Find where the given text appears and provide that cell's center as (X, Y) coordinate. 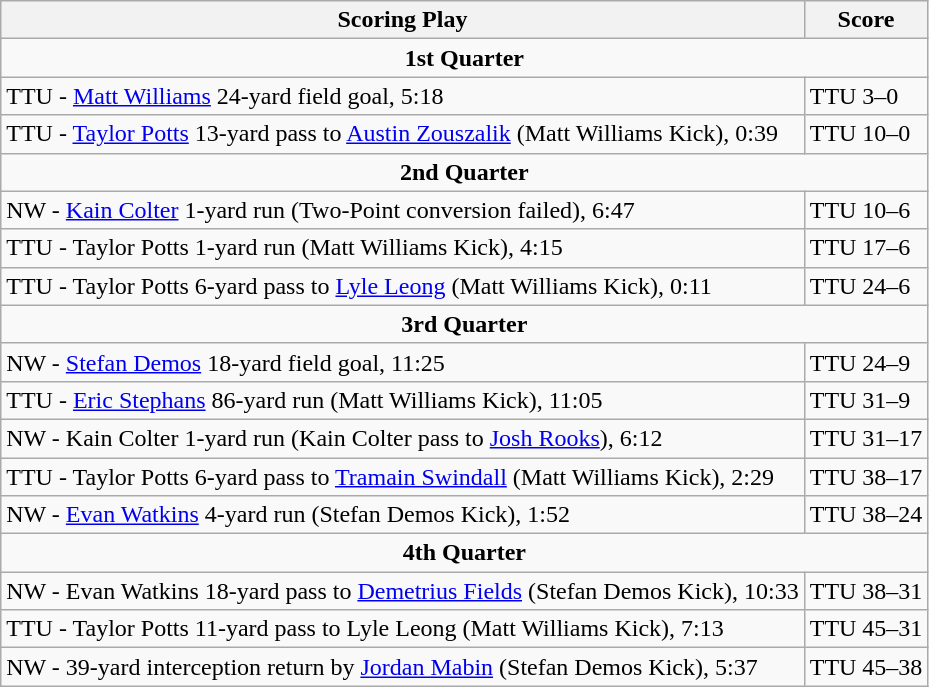
TTU 31–9 (866, 400)
TTU 17–6 (866, 248)
TTU - Taylor Potts 6-yard pass to Tramain Swindall (Matt Williams Kick), 2:29 (402, 477)
TTU 45–31 (866, 629)
4th Quarter (464, 553)
TTU - Taylor Potts 11-yard pass to Lyle Leong (Matt Williams Kick), 7:13 (402, 629)
TTU 38–17 (866, 477)
Score (866, 20)
TTU - Taylor Potts 13-yard pass to Austin Zouszalik (Matt Williams Kick), 0:39 (402, 134)
TTU - Eric Stephans 86-yard run (Matt Williams Kick), 11:05 (402, 400)
NW - Kain Colter 1-yard run (Kain Colter pass to Josh Rooks), 6:12 (402, 438)
TTU - Taylor Potts 6-yard pass to Lyle Leong (Matt Williams Kick), 0:11 (402, 286)
NW - Stefan Demos 18-yard field goal, 11:25 (402, 362)
TTU 31–17 (866, 438)
Scoring Play (402, 20)
TTU 38–31 (866, 591)
TTU 45–38 (866, 667)
NW - Evan Watkins 18-yard pass to Demetrius Fields (Stefan Demos Kick), 10:33 (402, 591)
1st Quarter (464, 58)
TTU - Matt Williams 24-yard field goal, 5:18 (402, 96)
NW - 39-yard interception return by Jordan Mabin (Stefan Demos Kick), 5:37 (402, 667)
TTU 24–6 (866, 286)
NW - Evan Watkins 4-yard run (Stefan Demos Kick), 1:52 (402, 515)
TTU 10–6 (866, 210)
TTU 38–24 (866, 515)
3rd Quarter (464, 324)
TTU 10–0 (866, 134)
TTU 24–9 (866, 362)
2nd Quarter (464, 172)
TTU - Taylor Potts 1-yard run (Matt Williams Kick), 4:15 (402, 248)
TTU 3–0 (866, 96)
NW - Kain Colter 1-yard run (Two-Point conversion failed), 6:47 (402, 210)
